Output the (x, y) coordinate of the center of the cell containing the given text.  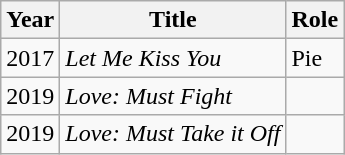
Love: Must Take it Off (173, 134)
Year (30, 20)
Let Me Kiss You (173, 58)
Love: Must Fight (173, 96)
Role (315, 20)
Pie (315, 58)
2017 (30, 58)
Title (173, 20)
